Provide the [X, Y] coordinate of the cell's center where the given text is located.  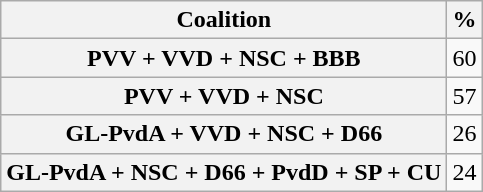
GL-PvdA + VVD + NSC + D66 [224, 134]
PVV + VVD + NSC [224, 96]
60 [464, 58]
24 [464, 172]
% [464, 20]
PVV + VVD + NSC + BBB [224, 58]
57 [464, 96]
26 [464, 134]
Coalition [224, 20]
GL-PvdA + NSC + D66 + PvdD + SP + CU [224, 172]
